From the cell containing the given text, extract its center point as (x, y) coordinate. 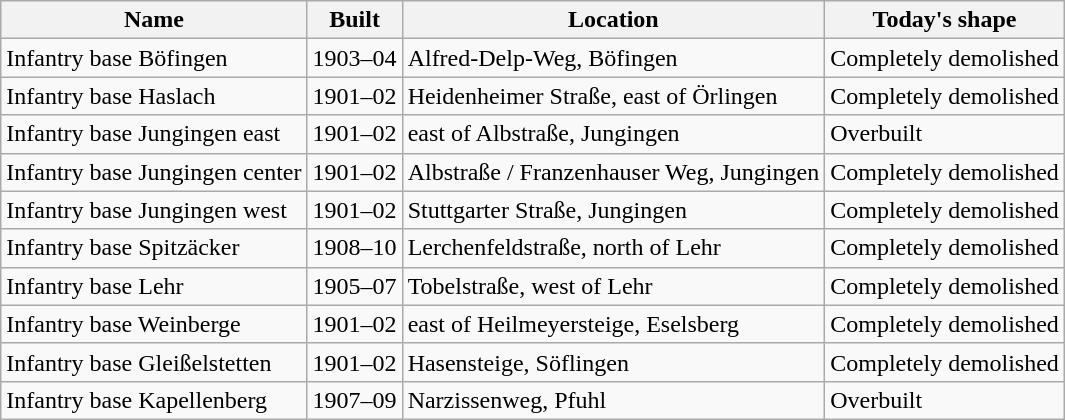
Infantry base Lehr (154, 286)
Hasensteige, Söflingen (614, 362)
Albstraße / Franzenhauser Weg, Jungingen (614, 172)
Name (154, 20)
Stuttgarter Straße, Jungingen (614, 210)
Infantry base Böfingen (154, 58)
Infantry base Spitzäcker (154, 248)
1905–07 (354, 286)
Lerchenfeldstraße, north of Lehr (614, 248)
Infantry base Weinberge (154, 324)
Location (614, 20)
1907–09 (354, 400)
1903–04 (354, 58)
Infantry base Jungingen east (154, 134)
Infantry base Kapellenberg (154, 400)
Infantry base Gleißelstetten (154, 362)
Heidenheimer Straße, east of Örlingen (614, 96)
east of Heilmeyersteige, Eselsberg (614, 324)
Alfred-Delp-Weg, Böfingen (614, 58)
1908–10 (354, 248)
Narzissenweg, Pfuhl (614, 400)
Tobelstraße, west of Lehr (614, 286)
Infantry base Jungingen center (154, 172)
east of Albstraße, Jungingen (614, 134)
Infantry base Jungingen west (154, 210)
Built (354, 20)
Today's shape (945, 20)
Infantry base Haslach (154, 96)
